From the cell containing the given text, extract its center point as (x, y) coordinate. 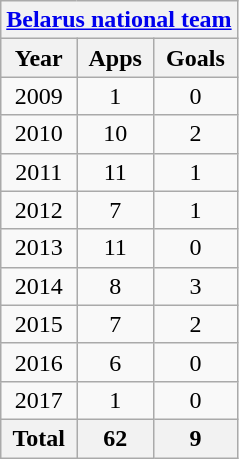
2010 (39, 134)
10 (116, 134)
Apps (116, 58)
2009 (39, 96)
2013 (39, 248)
6 (116, 362)
2015 (39, 324)
Goals (196, 58)
9 (196, 438)
Belarus national team (119, 20)
8 (116, 286)
3 (196, 286)
2011 (39, 172)
2016 (39, 362)
62 (116, 438)
2012 (39, 210)
Year (39, 58)
2014 (39, 286)
Total (39, 438)
2017 (39, 400)
